Search for the cell housing the specified text and yield its [X, Y] center coordinate. 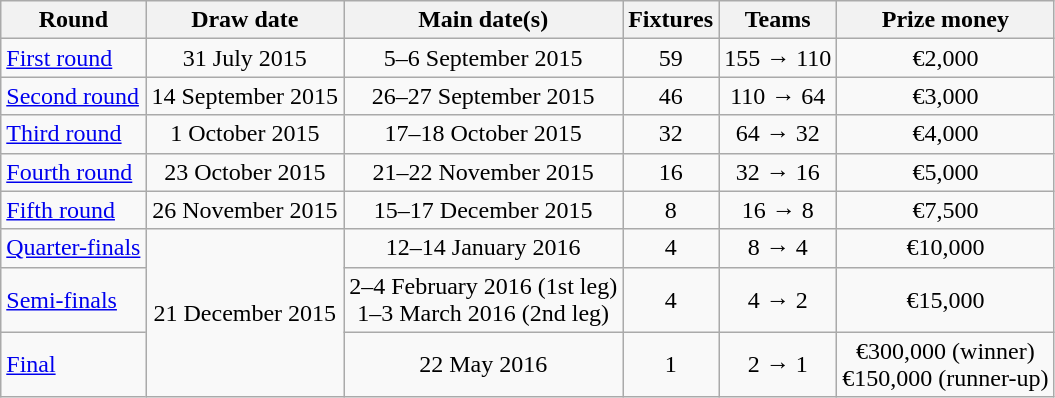
21 December 2015 [245, 313]
16 → 8 [778, 210]
Draw date [245, 20]
12–14 January 2016 [484, 248]
Final [74, 364]
59 [671, 58]
32 [671, 134]
1 [671, 364]
15–17 December 2015 [484, 210]
€2,000 [946, 58]
155 → 110 [778, 58]
Teams [778, 20]
5–6 September 2015 [484, 58]
17–18 October 2015 [484, 134]
Prize money [946, 20]
€4,000 [946, 134]
Quarter-finals [74, 248]
8 [671, 210]
Fifth round [74, 210]
8 → 4 [778, 248]
4 → 2 [778, 300]
22 May 2016 [484, 364]
23 October 2015 [245, 172]
Third round [74, 134]
Main date(s) [484, 20]
26 November 2015 [245, 210]
2 → 1 [778, 364]
21–22 November 2015 [484, 172]
14 September 2015 [245, 96]
€15,000 [946, 300]
31 July 2015 [245, 58]
€10,000 [946, 248]
46 [671, 96]
€5,000 [946, 172]
32 → 16 [778, 172]
€3,000 [946, 96]
110 → 64 [778, 96]
Semi-finals [74, 300]
€7,500 [946, 210]
€300,000 (winner)€150,000 (runner-up) [946, 364]
16 [671, 172]
First round [74, 58]
64 → 32 [778, 134]
1 October 2015 [245, 134]
Fourth round [74, 172]
Second round [74, 96]
Fixtures [671, 20]
2–4 February 2016 (1st leg) 1–3 March 2016 (2nd leg) [484, 300]
Round [74, 20]
26–27 September 2015 [484, 96]
